Capture the cell that displays the provided text and extract its [x, y] central coordinate. 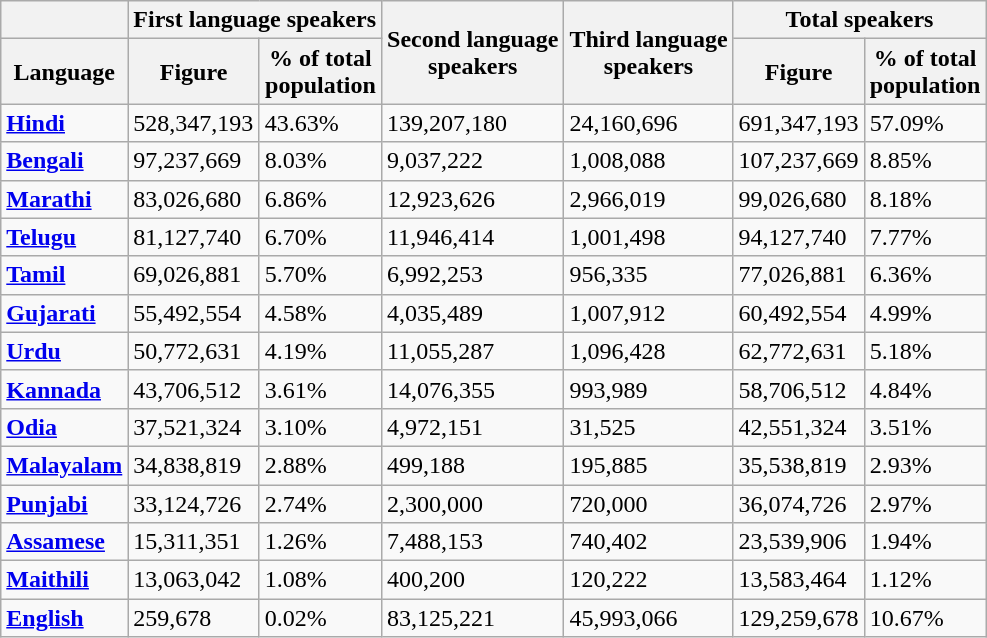
11,055,287 [473, 351]
Odia [64, 427]
1.94% [925, 542]
First language speakers [255, 20]
13,063,042 [194, 580]
45,993,066 [648, 618]
Assamese [64, 542]
0.02% [320, 618]
6.70% [320, 237]
499,188 [473, 465]
993,989 [648, 389]
31,525 [648, 427]
Gujarati [64, 313]
2,966,019 [648, 199]
1.26% [320, 542]
Tamil [64, 275]
Telugu [64, 237]
55,492,554 [194, 313]
24,160,696 [648, 123]
3.51% [925, 427]
8.18% [925, 199]
12,923,626 [473, 199]
Third languagespeakers [648, 52]
528,347,193 [194, 123]
400,200 [473, 580]
69,026,881 [194, 275]
83,026,680 [194, 199]
4,972,151 [473, 427]
1,096,428 [648, 351]
4,035,489 [473, 313]
691,347,193 [798, 123]
259,678 [194, 618]
Second languagespeakers [473, 52]
2.93% [925, 465]
23,539,906 [798, 542]
6,992,253 [473, 275]
81,127,740 [194, 237]
Kannada [64, 389]
11,946,414 [473, 237]
7,488,153 [473, 542]
Language [64, 72]
10.67% [925, 618]
13,583,464 [798, 580]
37,521,324 [194, 427]
36,074,726 [798, 503]
English [64, 618]
33,124,726 [194, 503]
740,402 [648, 542]
58,706,512 [798, 389]
4.19% [320, 351]
43.63% [320, 123]
1,007,912 [648, 313]
Marathi [64, 199]
195,885 [648, 465]
1,001,498 [648, 237]
34,838,819 [194, 465]
97,237,669 [194, 161]
1.12% [925, 580]
107,237,669 [798, 161]
3.61% [320, 389]
1,008,088 [648, 161]
2.74% [320, 503]
4.58% [320, 313]
Maithili [64, 580]
99,026,680 [798, 199]
62,772,631 [798, 351]
Urdu [64, 351]
Punjabi [64, 503]
7.77% [925, 237]
43,706,512 [194, 389]
15,311,351 [194, 542]
2.97% [925, 503]
4.84% [925, 389]
Hindi [64, 123]
720,000 [648, 503]
3.10% [320, 427]
14,076,355 [473, 389]
129,259,678 [798, 618]
2,300,000 [473, 503]
Total speakers [860, 20]
9,037,222 [473, 161]
6.86% [320, 199]
77,026,881 [798, 275]
5.18% [925, 351]
83,125,221 [473, 618]
35,538,819 [798, 465]
42,551,324 [798, 427]
2.88% [320, 465]
4.99% [925, 313]
60,492,554 [798, 313]
1.08% [320, 580]
50,772,631 [194, 351]
6.36% [925, 275]
139,207,180 [473, 123]
5.70% [320, 275]
956,335 [648, 275]
8.85% [925, 161]
120,222 [648, 580]
Bengali [64, 161]
94,127,740 [798, 237]
Malayalam [64, 465]
8.03% [320, 161]
57.09% [925, 123]
